Detect which cell encompasses the target text, then output its (x, y) center coordinate. 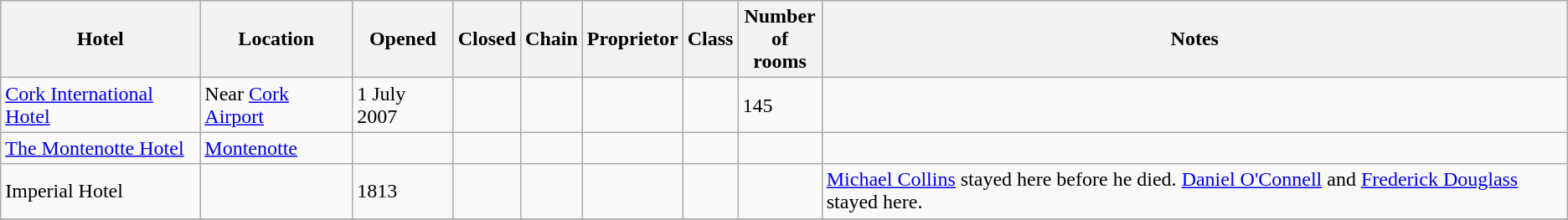
Notes (1194, 39)
Opened (404, 39)
Michael Collins stayed here before he died. Daniel O'Connell and Frederick Douglass stayed here. (1194, 191)
1 July 2007 (404, 105)
Class (710, 39)
Location (276, 39)
Cork International Hotel (101, 105)
145 (780, 105)
The Montenotte Hotel (101, 148)
Hotel (101, 39)
Montenotte (276, 148)
Closed (487, 39)
Near Cork Airport (276, 105)
Imperial Hotel (101, 191)
1813 (404, 191)
Numberof rooms (780, 39)
Proprietor (632, 39)
Chain (552, 39)
